Return the (x, y) coordinate for the center point of the cell that contains the specified text.  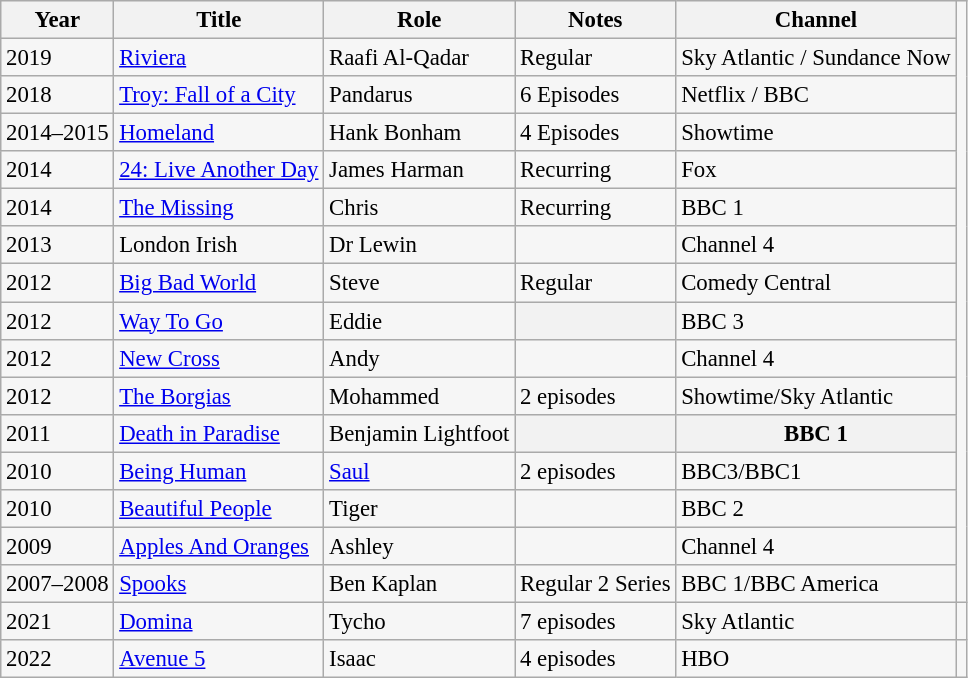
Hank Bonham (420, 133)
BBC 2 (816, 509)
Fox (816, 170)
Apples And Oranges (219, 546)
Steve (420, 283)
BBC3/BBC1 (816, 471)
Riviera (219, 58)
Troy: Fall of a City (219, 95)
Death in Paradise (219, 433)
New Cross (219, 358)
6 Episodes (596, 95)
Channel (816, 20)
Andy (420, 358)
Mohammed (420, 396)
Year (58, 20)
Sky Atlantic / Sundance Now (816, 58)
Chris (420, 208)
2014–2015 (58, 133)
BBC 3 (816, 321)
Regular 2 Series (596, 584)
2022 (58, 659)
Saul (420, 471)
4 episodes (596, 659)
Spooks (219, 584)
Isaac (420, 659)
Tycho (420, 621)
2007–2008 (58, 584)
Showtime (816, 133)
Big Bad World (219, 283)
2019 (58, 58)
BBC 1/BBC America (816, 584)
Domina (219, 621)
Eddie (420, 321)
Role (420, 20)
7 episodes (596, 621)
Benjamin Lightfoot (420, 433)
Comedy Central (816, 283)
Raafi Al-Qadar (420, 58)
HBO (816, 659)
London Irish (219, 245)
24: Live Another Day (219, 170)
Sky Atlantic (816, 621)
Beautiful People (219, 509)
Avenue 5 (219, 659)
Showtime/Sky Atlantic (816, 396)
Netflix / BBC (816, 95)
2021 (58, 621)
2009 (58, 546)
Dr Lewin (420, 245)
Homeland (219, 133)
James Harman (420, 170)
2013 (58, 245)
The Borgias (219, 396)
Ben Kaplan (420, 584)
Being Human (219, 471)
Pandarus (420, 95)
Notes (596, 20)
The Missing (219, 208)
Title (219, 20)
2011 (58, 433)
Way To Go (219, 321)
4 Episodes (596, 133)
Ashley (420, 546)
Tiger (420, 509)
2018 (58, 95)
